Detect which cell encompasses the target text, then output its [x, y] center coordinate. 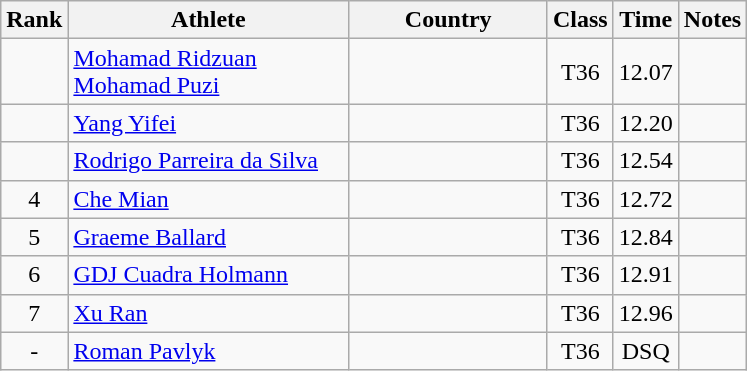
Athlete [208, 20]
Roman Pavlyk [208, 351]
Rank [34, 20]
Time [646, 20]
5 [34, 237]
Mohamad Ridzuan Mohamad Puzi [208, 72]
- [34, 351]
DSQ [646, 351]
Rodrigo Parreira da Silva [208, 161]
GDJ Cuadra Holmann [208, 275]
Graeme Ballard [208, 237]
Class [580, 20]
12.84 [646, 237]
Che Mian [208, 199]
12.72 [646, 199]
12.20 [646, 123]
12.54 [646, 161]
4 [34, 199]
Notes [712, 20]
12.96 [646, 313]
6 [34, 275]
Yang Yifei [208, 123]
Xu Ran [208, 313]
7 [34, 313]
Country [448, 20]
12.91 [646, 275]
12.07 [646, 72]
